Capture the cell that displays the provided text and extract its (X, Y) central coordinate. 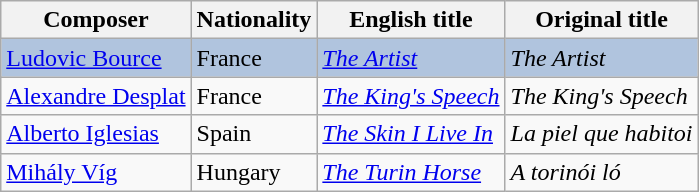
Mihály Víg (96, 172)
English title (411, 20)
Nationality (254, 20)
Alberto Iglesias (96, 134)
Spain (254, 134)
Ludovic Bource (96, 58)
La piel que habitoi (602, 134)
Hungary (254, 172)
A torinói ló (602, 172)
The Turin Horse (411, 172)
Alexandre Desplat (96, 96)
The Skin I Live In (411, 134)
Original title (602, 20)
Composer (96, 20)
